Determine the (x, y) coordinate at the center of the cell enclosing the given text.  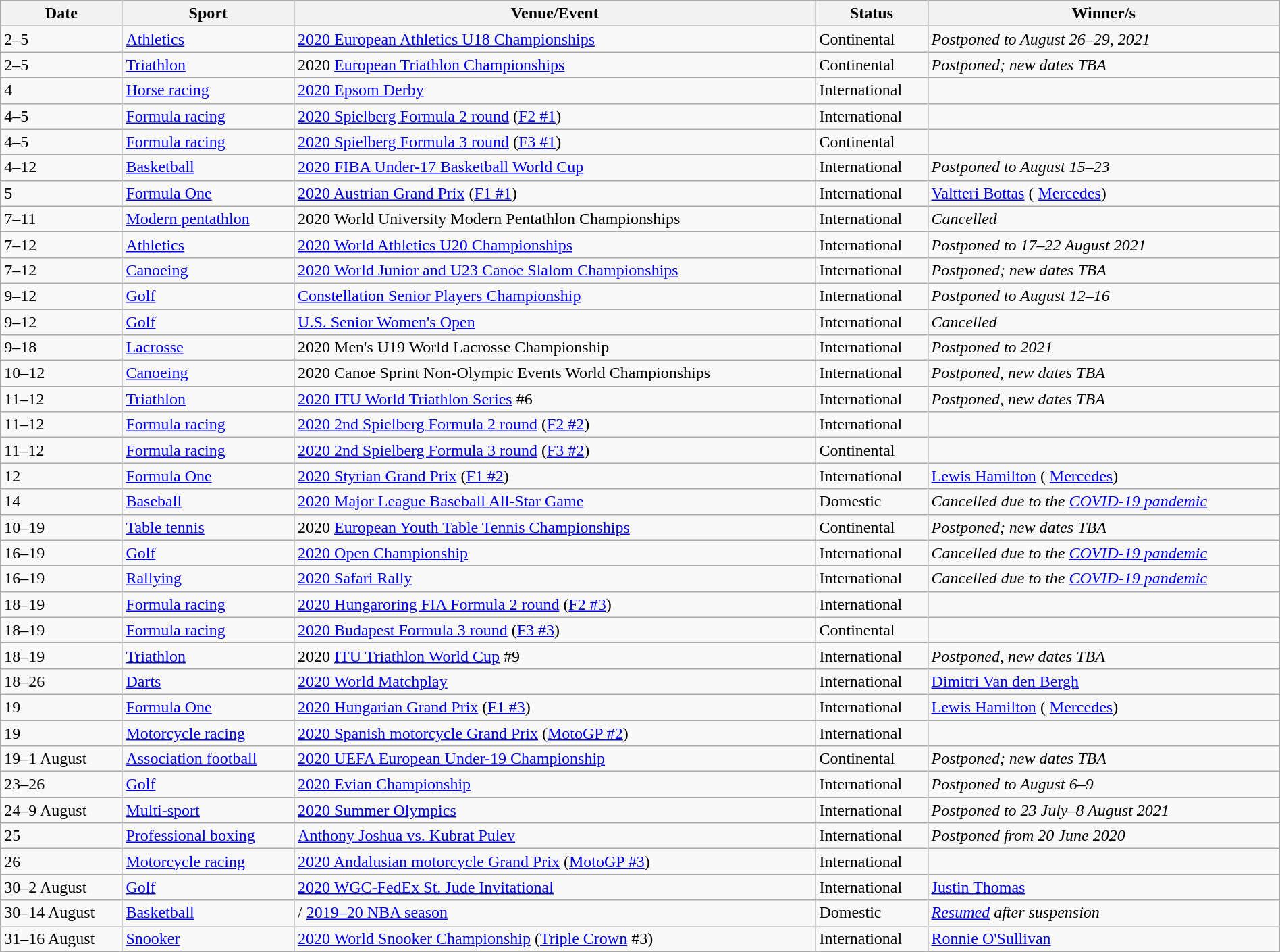
2020 Hungarian Grand Prix (F1 #3) (555, 707)
Multi-sport (208, 810)
2020 ITU Triathlon World Cup #9 (555, 656)
31–16 August (61, 938)
Constellation Senior Players Championship (555, 296)
2020 European Youth Table Tennis Championships (555, 527)
Postponed to August 26–29, 2021 (1103, 39)
2020 2nd Spielberg Formula 3 round (F3 #2) (555, 450)
Dimitri Van den Bergh (1103, 681)
2020 Men's U19 World Lacrosse Championship (555, 348)
2020 2nd Spielberg Formula 2 round (F2 #2) (555, 425)
2020 ITU World Triathlon Series #6 (555, 399)
Modern pentathlon (208, 219)
2020 World Matchplay (555, 681)
Resumed after suspension (1103, 913)
Venue/Event (555, 14)
7–11 (61, 219)
Lacrosse (208, 348)
2020 Evian Championship (555, 785)
Justin Thomas (1103, 887)
2020 Spielberg Formula 3 round (F3 #1) (555, 142)
23–26 (61, 785)
Postponed from 20 June 2020 (1103, 836)
2020 UEFA European Under-19 Championship (555, 759)
Date (61, 14)
2020 World Snooker Championship (Triple Crown #3) (555, 938)
U.S. Senior Women's Open (555, 322)
2020 Canoe Sprint Non-Olympic Events World Championships (555, 373)
Rallying (208, 579)
25 (61, 836)
Postponed to August 12–16 (1103, 296)
2020 FIBA Under-17 Basketball World Cup (555, 167)
2020 European Triathlon Championships (555, 65)
2020 Styrian Grand Prix (F1 #2) (555, 476)
Postponed to 17–22 August 2021 (1103, 244)
Anthony Joshua vs. Kubrat Pulev (555, 836)
Ronnie O'Sullivan (1103, 938)
18–26 (61, 681)
Postponed to August 15–23 (1103, 167)
Winner/s (1103, 14)
4 (61, 90)
Sport (208, 14)
14 (61, 502)
Postponed to 23 July–8 August 2021 (1103, 810)
2020 World University Modern Pentathlon Championships (555, 219)
Snooker (208, 938)
Association football (208, 759)
30–2 August (61, 887)
2020 Spanish motorcycle Grand Prix (MotoGP #2) (555, 733)
9–18 (61, 348)
2020 Safari Rally (555, 579)
30–14 August (61, 913)
2020 Andalusian motorcycle Grand Prix (MotoGP #3) (555, 862)
Postponed to August 6–9 (1103, 785)
2020 Major League Baseball All-Star Game (555, 502)
19–1 August (61, 759)
Postponed to 2021 (1103, 348)
5 (61, 193)
2020 World Athletics U20 Championships (555, 244)
2020 Epsom Derby (555, 90)
26 (61, 862)
10–12 (61, 373)
Professional boxing (208, 836)
12 (61, 476)
/ 2019–20 NBA season (555, 913)
2020 Summer Olympics (555, 810)
2020 WGC-FedEx St. Jude Invitational (555, 887)
Baseball (208, 502)
Valtteri Bottas ( Mercedes) (1103, 193)
2020 Open Championship (555, 553)
2020 World Junior and U23 Canoe Slalom Championships (555, 270)
2020 Spielberg Formula 2 round (F2 #1) (555, 116)
Table tennis (208, 527)
2020 European Athletics U18 Championships (555, 39)
Status (872, 14)
10–19 (61, 527)
2020 Budapest Formula 3 round (F3 #3) (555, 630)
Darts (208, 681)
Horse racing (208, 90)
4–12 (61, 167)
24–9 August (61, 810)
2020 Hungaroring FIA Formula 2 round (F2 #3) (555, 604)
2020 Austrian Grand Prix (F1 #1) (555, 193)
